For the text-containing cell, return its midpoint in (X, Y) coordinate format. 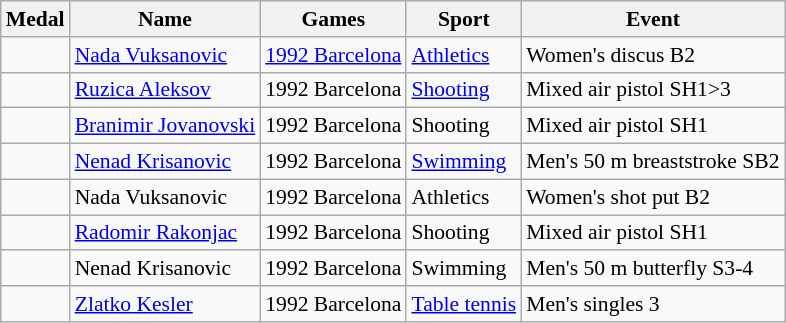
Men's 50 m butterfly S3-4 (652, 269)
Branimir Jovanovski (166, 126)
Name (166, 19)
Men's 50 m breaststroke SB2 (652, 162)
Games (333, 19)
Ruzica Aleksov (166, 90)
Women's discus B2 (652, 55)
Sport (464, 19)
Zlatko Kesler (166, 304)
Women's shot put B2 (652, 197)
Event (652, 19)
Men's singles 3 (652, 304)
Mixed air pistol SH1>3 (652, 90)
Table tennis (464, 304)
Medal (36, 19)
Radomir Rakonjac (166, 233)
